For the text-containing cell, return its midpoint in [x, y] coordinate format. 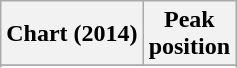
Peakposition [189, 34]
Chart (2014) [72, 34]
